Return (X, Y) of the center of cell containing provided text 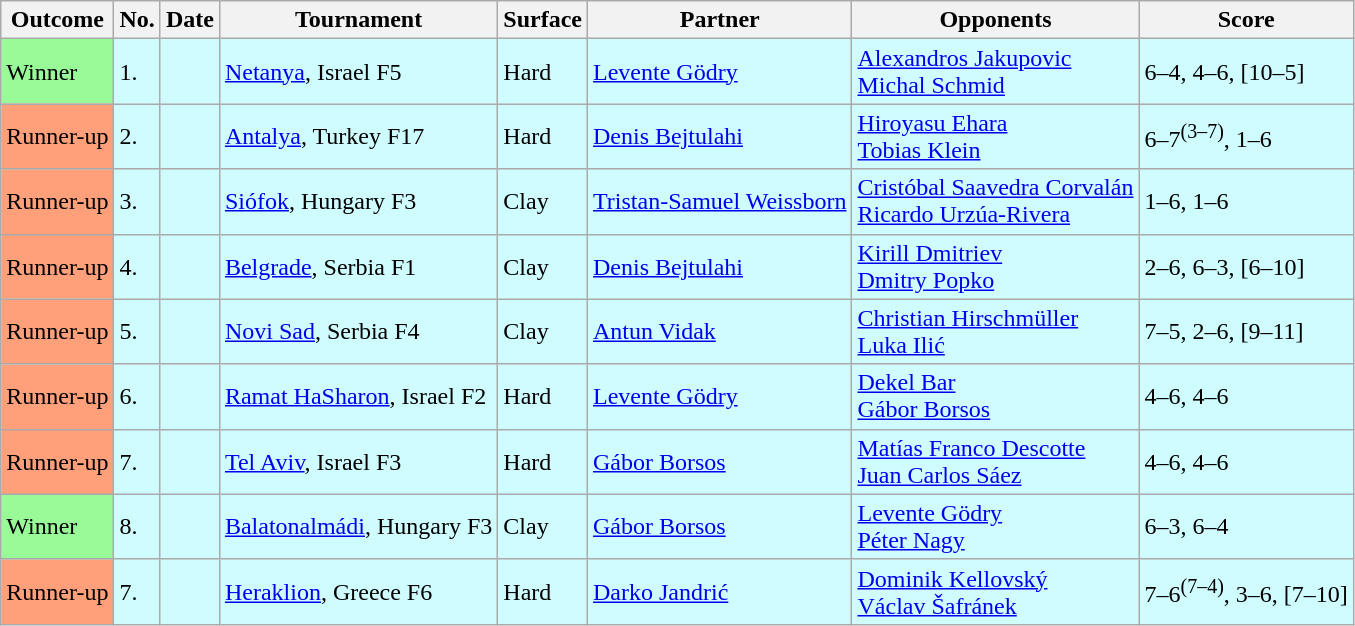
Date (190, 20)
6–7(3–7), 1–6 (1246, 136)
Siófok, Hungary F3 (358, 202)
Hiroyasu Ehara Tobias Klein (996, 136)
Alexandros Jakupovic Michal Schmid (996, 72)
Antun Vidak (720, 332)
7–6(7–4), 3–6, [7–10] (1246, 592)
Partner (720, 20)
2. (137, 136)
6. (137, 396)
8. (137, 526)
Novi Sad, Serbia F4 (358, 332)
4. (137, 266)
Outcome (58, 20)
No. (137, 20)
6–4, 4–6, [10–5] (1246, 72)
7–5, 2–6, [9–11] (1246, 332)
Christian Hirschmüller Luka Ilić (996, 332)
Score (1246, 20)
5. (137, 332)
6–3, 6–4 (1246, 526)
Kirill Dmitriev Dmitry Popko (996, 266)
1. (137, 72)
2–6, 6–3, [6–10] (1246, 266)
Balatonalmádi, Hungary F3 (358, 526)
Tristan-Samuel Weissborn (720, 202)
1–6, 1–6 (1246, 202)
Tournament (358, 20)
Dekel Bar Gábor Borsos (996, 396)
Opponents (996, 20)
Surface (543, 20)
Netanya, Israel F5 (358, 72)
Belgrade, Serbia F1 (358, 266)
3. (137, 202)
Heraklion, Greece F6 (358, 592)
Ramat HaSharon, Israel F2 (358, 396)
Levente Gödry Péter Nagy (996, 526)
Darko Jandrić (720, 592)
Antalya, Turkey F17 (358, 136)
Tel Aviv, Israel F3 (358, 462)
Cristóbal Saavedra Corvalán Ricardo Urzúa-Rivera (996, 202)
Matías Franco Descotte Juan Carlos Sáez (996, 462)
Dominik Kellovský Václav Šafránek (996, 592)
